Return (x, y) of the center of cell containing provided text 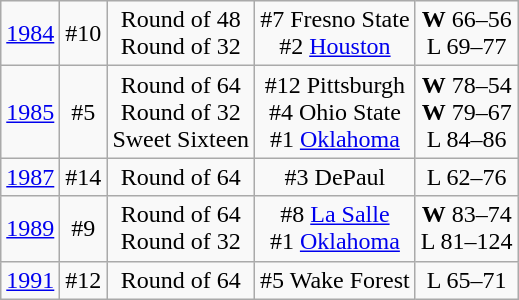
#14 (84, 177)
L 62–76 (466, 177)
W 83–74L 81–124 (466, 228)
#5 Wake Forest (336, 280)
1985 (30, 112)
L 65–71 (466, 280)
#7 Fresno State#2 Houston (336, 34)
#8 La Salle#1 Oklahoma (336, 228)
#3 DePaul (336, 177)
#12 Pittsburgh#4 Ohio State#1 Oklahoma (336, 112)
#5 (84, 112)
1991 (30, 280)
#9 (84, 228)
W 78–54W 79–67L 84–86 (466, 112)
Round of 48Round of 32 (181, 34)
Round of 64Round of 32 (181, 228)
#12 (84, 280)
#10 (84, 34)
1987 (30, 177)
Round of 64Round of 32Sweet Sixteen (181, 112)
1989 (30, 228)
1984 (30, 34)
W 66–56L 69–77 (466, 34)
